Extract the (x, y) coordinate from the center of the cell holding the provided text.  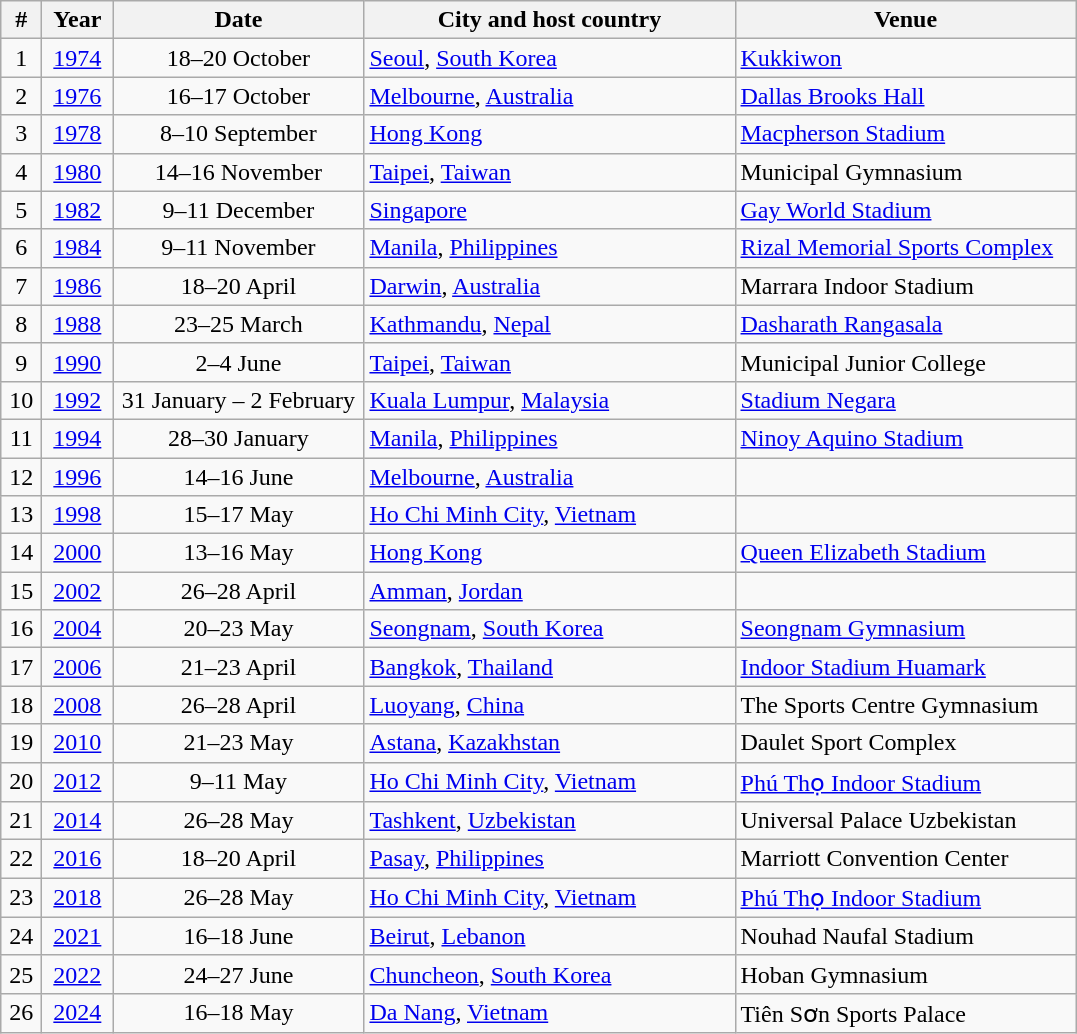
Queen Elizabeth Stadium (906, 553)
2004 (78, 629)
Da Nang, Vietnam (550, 1013)
10 (22, 400)
9–11 December (238, 210)
14 (22, 553)
21–23 May (238, 743)
7 (22, 286)
1978 (78, 134)
1986 (78, 286)
2010 (78, 743)
Dasharath Rangasala (906, 324)
Daulet Sport Complex (906, 743)
18 (22, 705)
2–4 June (238, 362)
Ninoy Aquino Stadium (906, 438)
2000 (78, 553)
Rizal Memorial Sports Complex (906, 248)
Tiên Sơn Sports Palace (906, 1013)
Seoul, South Korea (550, 58)
Beirut, Lebanon (550, 936)
16–18 May (238, 1013)
21–23 April (238, 667)
1996 (78, 477)
Indoor Stadium Huamark (906, 667)
Seongnam Gymnasium (906, 629)
Darwin, Australia (550, 286)
16 (22, 629)
1998 (78, 515)
21 (22, 821)
14–16 November (238, 172)
16–17 October (238, 96)
Singapore (550, 210)
13 (22, 515)
9 (22, 362)
24 (22, 936)
4 (22, 172)
20–23 May (238, 629)
Seongnam, South Korea (550, 629)
Marriott Convention Center (906, 859)
Tashkent, Uzbekistan (550, 821)
Pasay, Philippines (550, 859)
28–30 January (238, 438)
The Sports Centre Gymnasium (906, 705)
2016 (78, 859)
14–16 June (238, 477)
1994 (78, 438)
24–27 June (238, 974)
23–25 March (238, 324)
2024 (78, 1013)
Venue (906, 20)
19 (22, 743)
23 (22, 898)
Municipal Gymnasium (906, 172)
2021 (78, 936)
Gay World Stadium (906, 210)
2018 (78, 898)
1984 (78, 248)
City and host country (550, 20)
5 (22, 210)
Municipal Junior College (906, 362)
12 (22, 477)
6 (22, 248)
Stadium Negara (906, 400)
Kathmandu, Nepal (550, 324)
3 (22, 134)
Year (78, 20)
# (22, 20)
1982 (78, 210)
Amman, Jordan (550, 591)
13–16 May (238, 553)
1974 (78, 58)
Kukkiwon (906, 58)
17 (22, 667)
2008 (78, 705)
2006 (78, 667)
Hoban Gymnasium (906, 974)
1992 (78, 400)
Universal Palace Uzbekistan (906, 821)
Date (238, 20)
11 (22, 438)
22 (22, 859)
Marrara Indoor Stadium (906, 286)
18–20 October (238, 58)
15 (22, 591)
Kuala Lumpur, Malaysia (550, 400)
1988 (78, 324)
15–17 May (238, 515)
1980 (78, 172)
8 (22, 324)
Macpherson Stadium (906, 134)
1 (22, 58)
2022 (78, 974)
1976 (78, 96)
8–10 September (238, 134)
Astana, Kazakhstan (550, 743)
2012 (78, 782)
16–18 June (238, 936)
2002 (78, 591)
9–11 November (238, 248)
Nouhad Naufal Stadium (906, 936)
Bangkok, Thailand (550, 667)
26 (22, 1013)
9–11 May (238, 782)
Dallas Brooks Hall (906, 96)
20 (22, 782)
1990 (78, 362)
Luoyang, China (550, 705)
31 January – 2 February (238, 400)
2014 (78, 821)
2 (22, 96)
Chuncheon, South Korea (550, 974)
25 (22, 974)
